Scan for the cell matching the given text and deliver its (X, Y) coordinate at center. 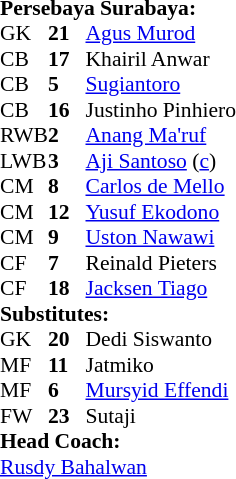
RWB (24, 135)
3 (67, 161)
18 (67, 289)
LWB (24, 161)
11 (67, 365)
5 (67, 85)
17 (67, 59)
23 (67, 416)
FW (24, 416)
2 (67, 135)
16 (67, 110)
Substitutes: (118, 314)
7 (67, 263)
21 (67, 33)
9 (67, 237)
Head Coach: (118, 441)
6 (67, 391)
20 (67, 339)
12 (67, 212)
8 (67, 187)
